Return the [x, y] coordinate for the center point of the cell that contains the specified text.  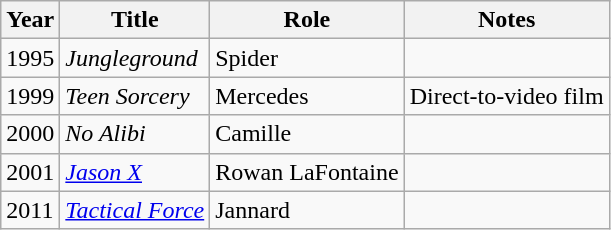
Rowan LaFontaine [307, 172]
Jungleground [135, 58]
Jannard [307, 210]
2001 [30, 172]
1995 [30, 58]
Spider [307, 58]
Title [135, 20]
No Alibi [135, 134]
Year [30, 20]
Teen Sorcery [135, 96]
Notes [506, 20]
Jason X [135, 172]
Camille [307, 134]
2011 [30, 210]
Direct-to-video film [506, 96]
1999 [30, 96]
Role [307, 20]
2000 [30, 134]
Mercedes [307, 96]
Tactical Force [135, 210]
